Pinpoint the cell where the given text exists, returning its (X, Y) midpoint coordinate. 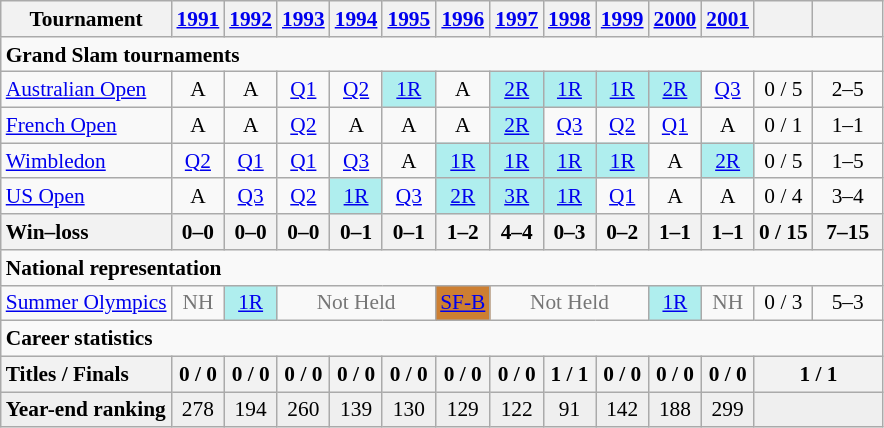
129 (462, 410)
National representation (442, 268)
5–3 (848, 303)
1–2 (462, 232)
1993 (304, 19)
2001 (728, 19)
142 (622, 410)
2–5 (848, 90)
0–2 (622, 232)
Titles / Finals (86, 374)
0–3 (570, 232)
1998 (570, 19)
1–5 (848, 161)
0 / 15 (784, 232)
1996 (462, 19)
1999 (622, 19)
Career statistics (442, 339)
0 / 3 (784, 303)
Summer Olympics (86, 303)
0 / 4 (784, 197)
194 (250, 410)
Year-end ranking (86, 410)
SF-B (462, 303)
260 (304, 410)
1995 (408, 19)
130 (408, 410)
1997 (516, 19)
Australian Open (86, 90)
Grand Slam tournaments (442, 55)
122 (516, 410)
Win–loss (86, 232)
US Open (86, 197)
Wimbledon (86, 161)
278 (198, 410)
2000 (676, 19)
1992 (250, 19)
1991 (198, 19)
0 / 1 (784, 126)
299 (728, 410)
3R (516, 197)
4–4 (516, 232)
139 (356, 410)
3–4 (848, 197)
7–15 (848, 232)
1994 (356, 19)
188 (676, 410)
Tournament (86, 19)
French Open (86, 126)
91 (570, 410)
